For the text-containing cell, return its midpoint in (x, y) coordinate format. 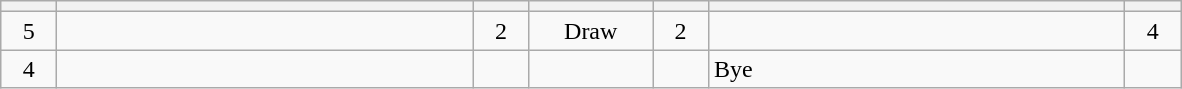
Draw (591, 31)
5 (29, 31)
Bye (917, 69)
